Extract the [x, y] coordinate from the center of the cell holding the provided text.  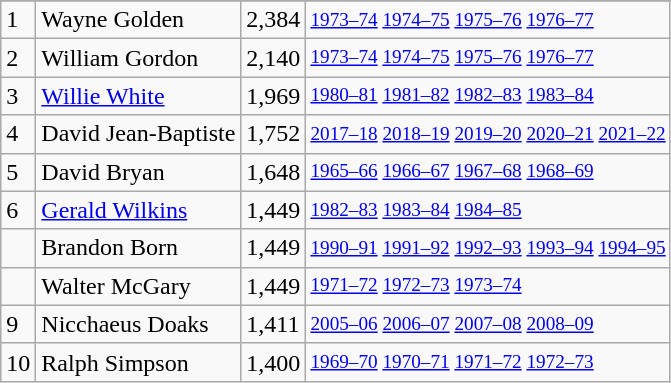
David Bryan [138, 172]
2005–06 2006–07 2007–08 2008–09 [488, 324]
1980–81 1981–82 1982–83 1983–84 [488, 96]
1971–72 1972–73 1973–74 [488, 286]
Walter McGary [138, 286]
1982–83 1983–84 1984–85 [488, 210]
1,648 [274, 172]
10 [18, 362]
1990–91 1991–92 1992–93 1993–94 1994–95 [488, 248]
Gerald Wilkins [138, 210]
1965–66 1966–67 1967–68 1968–69 [488, 172]
William Gordon [138, 58]
2,384 [274, 20]
3 [18, 96]
9 [18, 324]
1 [18, 20]
Nicchaeus Doaks [138, 324]
6 [18, 210]
1,752 [274, 134]
Willie White [138, 96]
2017–18 2018–19 2019–20 2020–21 2021–22 [488, 134]
1,411 [274, 324]
Brandon Born [138, 248]
David Jean-Baptiste [138, 134]
1969–70 1970–71 1971–72 1972–73 [488, 362]
Wayne Golden [138, 20]
1,400 [274, 362]
4 [18, 134]
2 [18, 58]
2,140 [274, 58]
Ralph Simpson [138, 362]
5 [18, 172]
1,969 [274, 96]
